Return (X, Y) of the center of cell containing provided text 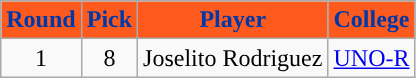
Player (233, 20)
1 (41, 58)
Joselito Rodriguez (233, 58)
Pick (109, 20)
UNO-R (372, 58)
College (372, 20)
Round (41, 20)
8 (109, 58)
